Locate the cell with the specified text and output its (x, y) center coordinate. 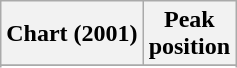
Chart (2001) (72, 34)
Peakposition (189, 34)
